Determine the [X, Y] coordinate at the center of the cell enclosing the given text.  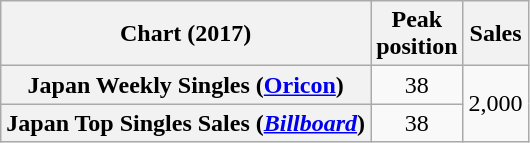
Sales [496, 34]
Peakposition [417, 34]
Japan Top Singles Sales (Billboard) [186, 123]
2,000 [496, 104]
Chart (2017) [186, 34]
Japan Weekly Singles (Oricon) [186, 85]
